Output the [x, y] coordinate of the center of the cell containing the given text.  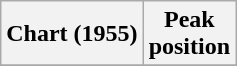
Chart (1955) [72, 34]
Peakposition [189, 34]
